Extract the (x, y) coordinate from the center of the cell holding the provided text.  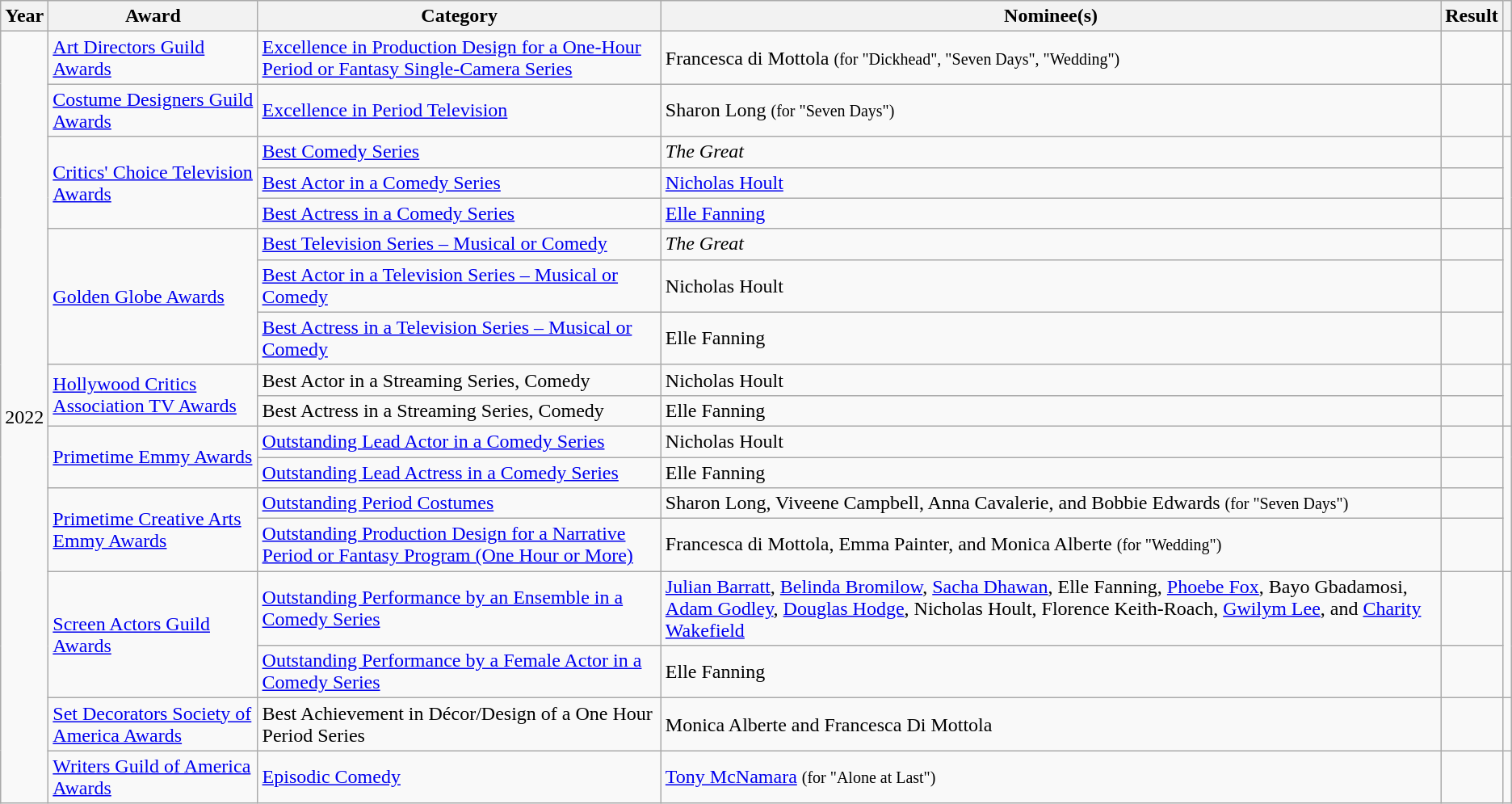
Outstanding Period Costumes (459, 503)
Category (459, 16)
Nominee(s) (1050, 16)
Tony McNamara (for "Alone at Last") (1050, 777)
Best Actor in a Comedy Series (459, 183)
Monica Alberte and Francesca Di Mottola (1050, 724)
Excellence in Period Television (459, 110)
Golden Globe Awards (153, 297)
Art Directors Guild Awards (153, 58)
Best Actor in a Streaming Series, Comedy (459, 380)
Best Television Series – Musical or Comedy (459, 244)
Francesca di Mottola (for "Dickhead", "Seven Days", "Wedding") (1050, 58)
Best Actress in a Television Series – Musical or Comedy (459, 338)
Francesca di Mottola, Emma Painter, and Monica Alberte (for "Wedding") (1050, 545)
Set Decorators Society of America Awards (153, 724)
Best Actor in a Television Series – Musical or Comedy (459, 286)
Primetime Creative Arts Emmy Awards (153, 530)
Screen Actors Guild Awards (153, 635)
Outstanding Lead Actor in a Comedy Series (459, 441)
Year (24, 16)
Result (1472, 16)
Episodic Comedy (459, 777)
Best Comedy Series (459, 152)
Sharon Long (for "Seven Days") (1050, 110)
Primetime Emmy Awards (153, 457)
Outstanding Performance by an Ensemble in a Comedy Series (459, 608)
Award (153, 16)
Hollywood Critics Association TV Awards (153, 395)
Best Actress in a Comedy Series (459, 213)
Excellence in Production Design for a One-Hour Period or Fantasy Single-Camera Series (459, 58)
Outstanding Production Design for a Narrative Period or Fantasy Program (One Hour or More) (459, 545)
Costume Designers Guild Awards (153, 110)
Writers Guild of America Awards (153, 777)
2022 (24, 417)
Best Actress in a Streaming Series, Comedy (459, 410)
Critics' Choice Television Awards (153, 183)
Outstanding Performance by a Female Actor in a Comedy Series (459, 672)
Best Achievement in Décor/Design of a One Hour Period Series (459, 724)
Outstanding Lead Actress in a Comedy Series (459, 473)
Sharon Long, Viveene Campbell, Anna Cavalerie, and Bobbie Edwards (for "Seven Days") (1050, 503)
